Pinpoint the cell where the given text exists, returning its [X, Y] midpoint coordinate. 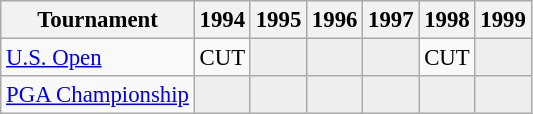
1997 [391, 20]
PGA Championship [98, 95]
U.S. Open [98, 58]
1996 [335, 20]
1994 [222, 20]
Tournament [98, 20]
1998 [447, 20]
1999 [503, 20]
1995 [278, 20]
